Pinpoint the cell where the given text exists, returning its [x, y] midpoint coordinate. 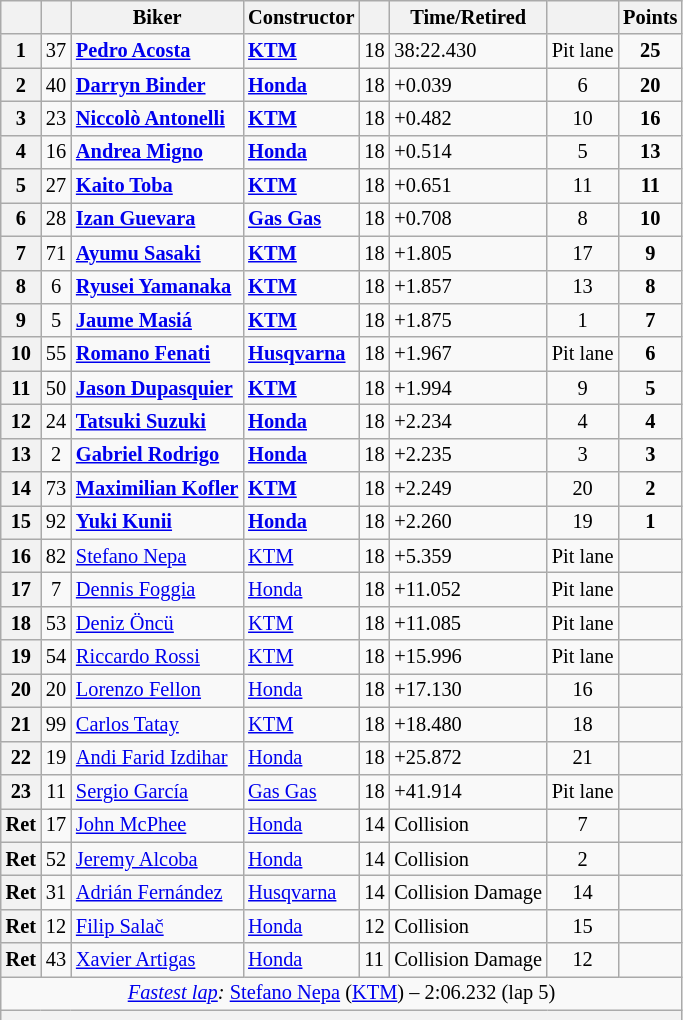
+0.514 [468, 152]
+17.130 [468, 690]
28 [56, 219]
+41.914 [468, 791]
Maximilian Kofler [157, 489]
+2.235 [468, 455]
Fastest lap: Stefano Nepa (KTM) – 2:06.232 (lap 5) [342, 993]
Dennis Foggia [157, 589]
73 [56, 489]
+1.857 [468, 287]
Jaume Masiá [157, 320]
Biker [157, 17]
+0.482 [468, 118]
Lorenzo Fellon [157, 690]
+5.359 [468, 556]
Ayumu Sasaki [157, 253]
Gabriel Rodrigo [157, 455]
+1.994 [468, 388]
Filip Salač [157, 926]
Carlos Tatay [157, 724]
Tatsuki Suzuki [157, 421]
Stefano Nepa [157, 556]
22 [21, 758]
50 [56, 388]
52 [56, 859]
Xavier Artigas [157, 960]
37 [56, 51]
54 [56, 657]
Sergio García [157, 791]
31 [56, 892]
+1.967 [468, 354]
99 [56, 724]
Adrián Fernández [157, 892]
24 [56, 421]
71 [56, 253]
Jeremy Alcoba [157, 859]
+0.039 [468, 85]
27 [56, 186]
+2.234 [468, 421]
Ryusei Yamanaka [157, 287]
Riccardo Rossi [157, 657]
+11.052 [468, 589]
+2.260 [468, 522]
Points [650, 17]
Izan Guevara [157, 219]
92 [56, 522]
38:22.430 [468, 51]
40 [56, 85]
+15.996 [468, 657]
+0.651 [468, 186]
John McPhee [157, 825]
Niccolò Antonelli [157, 118]
43 [56, 960]
Time/Retired [468, 17]
Kaito Toba [157, 186]
+1.875 [468, 320]
Andi Farid Izdihar [157, 758]
Romano Fenati [157, 354]
+11.085 [468, 623]
25 [650, 51]
53 [56, 623]
Yuki Kunii [157, 522]
Deniz Öncü [157, 623]
55 [56, 354]
+2.249 [468, 489]
Pedro Acosta [157, 51]
+25.872 [468, 758]
Constructor [301, 17]
82 [56, 556]
+0.708 [468, 219]
Darryn Binder [157, 85]
+18.480 [468, 724]
+1.805 [468, 253]
Andrea Migno [157, 152]
Jason Dupasquier [157, 388]
